From the cell containing the given text, extract its center point as (x, y) coordinate. 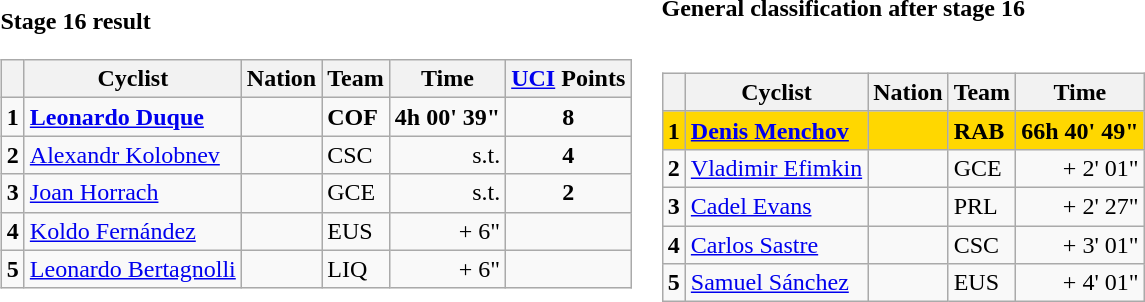
Alexandr Kolobnev (132, 155)
Cadel Evans (776, 206)
Vladimir Efimkin (776, 168)
Koldo Fernández (132, 231)
UCI Points (568, 79)
+ 2' 01" (1080, 168)
66h 40' 49" (1080, 130)
LIQ (356, 269)
Leonardo Duque (132, 117)
+ 3' 01" (1080, 245)
Joan Horrach (132, 193)
Carlos Sastre (776, 245)
RAB (982, 130)
PRL (982, 206)
Leonardo Bertagnolli (132, 269)
8 (568, 117)
+ 4' 01" (1080, 283)
Denis Menchov (776, 130)
COF (356, 117)
+ 2' 27" (1080, 206)
4h 00' 39" (447, 117)
Samuel Sánchez (776, 283)
